Return [x, y] of the center of cell containing provided text 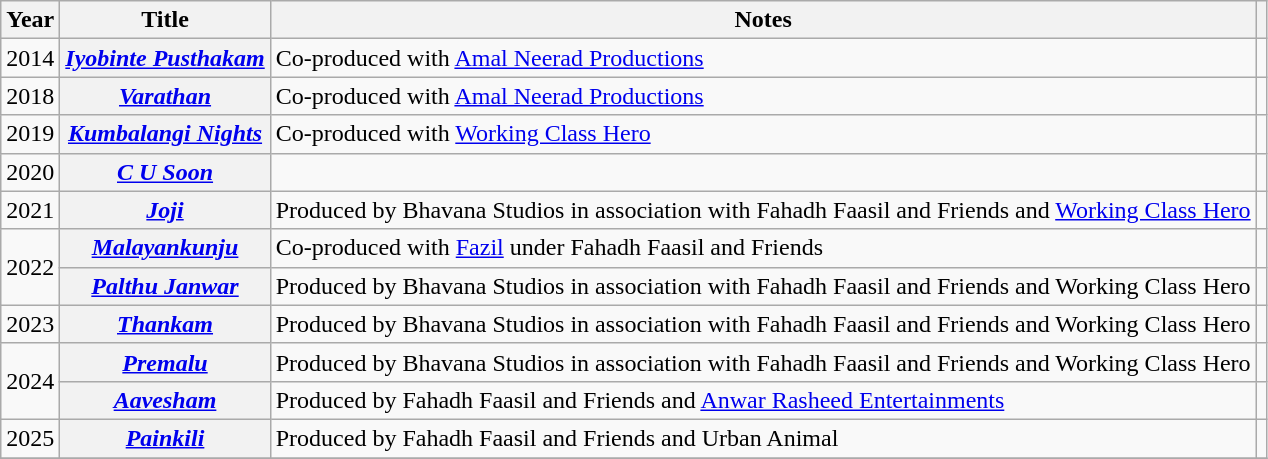
Produced by Fahadh Faasil and Friends and Anwar Rasheed Entertainments [763, 400]
2025 [30, 438]
Year [30, 20]
2021 [30, 210]
Iyobinte Pusthakam [165, 58]
Title [165, 20]
Joji [165, 210]
Varathan [165, 96]
Co-produced with Fazil under Fahadh Faasil and Friends [763, 248]
Premalu [165, 362]
2018 [30, 96]
Aavesham [165, 400]
Malayankunju [165, 248]
2019 [30, 134]
2014 [30, 58]
Palthu Janwar [165, 286]
Kumbalangi Nights [165, 134]
2024 [30, 381]
C U Soon [165, 172]
2022 [30, 267]
2023 [30, 324]
Thankam [165, 324]
Co-produced with Working Class Hero [763, 134]
Produced by Fahadh Faasil and Friends and Urban Animal [763, 438]
Notes [763, 20]
2020 [30, 172]
Painkili [165, 438]
